Scan for the cell matching the given text and deliver its [x, y] coordinate at center. 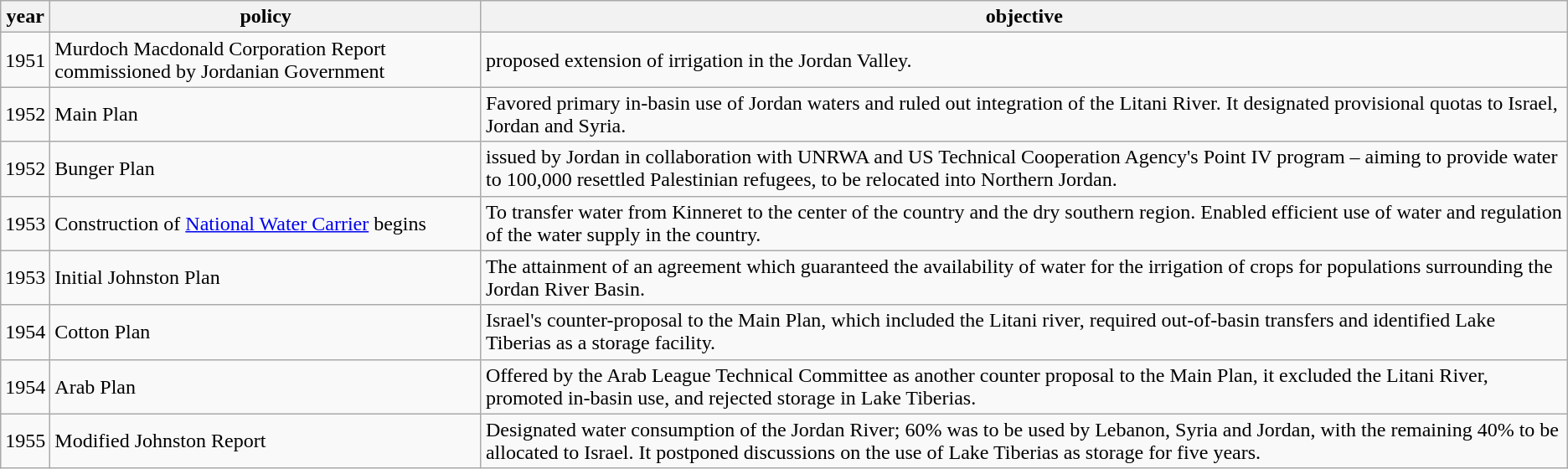
policy [266, 17]
1955 [25, 441]
proposed extension of irrigation in the Jordan Valley. [1024, 60]
objective [1024, 17]
Bunger Plan [266, 169]
Arab Plan [266, 387]
Main Plan [266, 114]
Cotton Plan [266, 332]
1951 [25, 60]
Construction of National Water Carrier begins [266, 223]
Murdoch Macdonald Corporation Report commissioned by Jordanian Government [266, 60]
Initial Johnston Plan [266, 278]
Modified Johnston Report [266, 441]
year [25, 17]
